Return [x, y] of the center of cell containing provided text 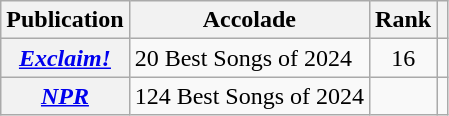
NPR [65, 96]
Publication [65, 20]
16 [404, 58]
20 Best Songs of 2024 [249, 58]
124 Best Songs of 2024 [249, 96]
Rank [404, 20]
Exclaim! [65, 58]
Accolade [249, 20]
